Detect which cell encompasses the target text, then output its [x, y] center coordinate. 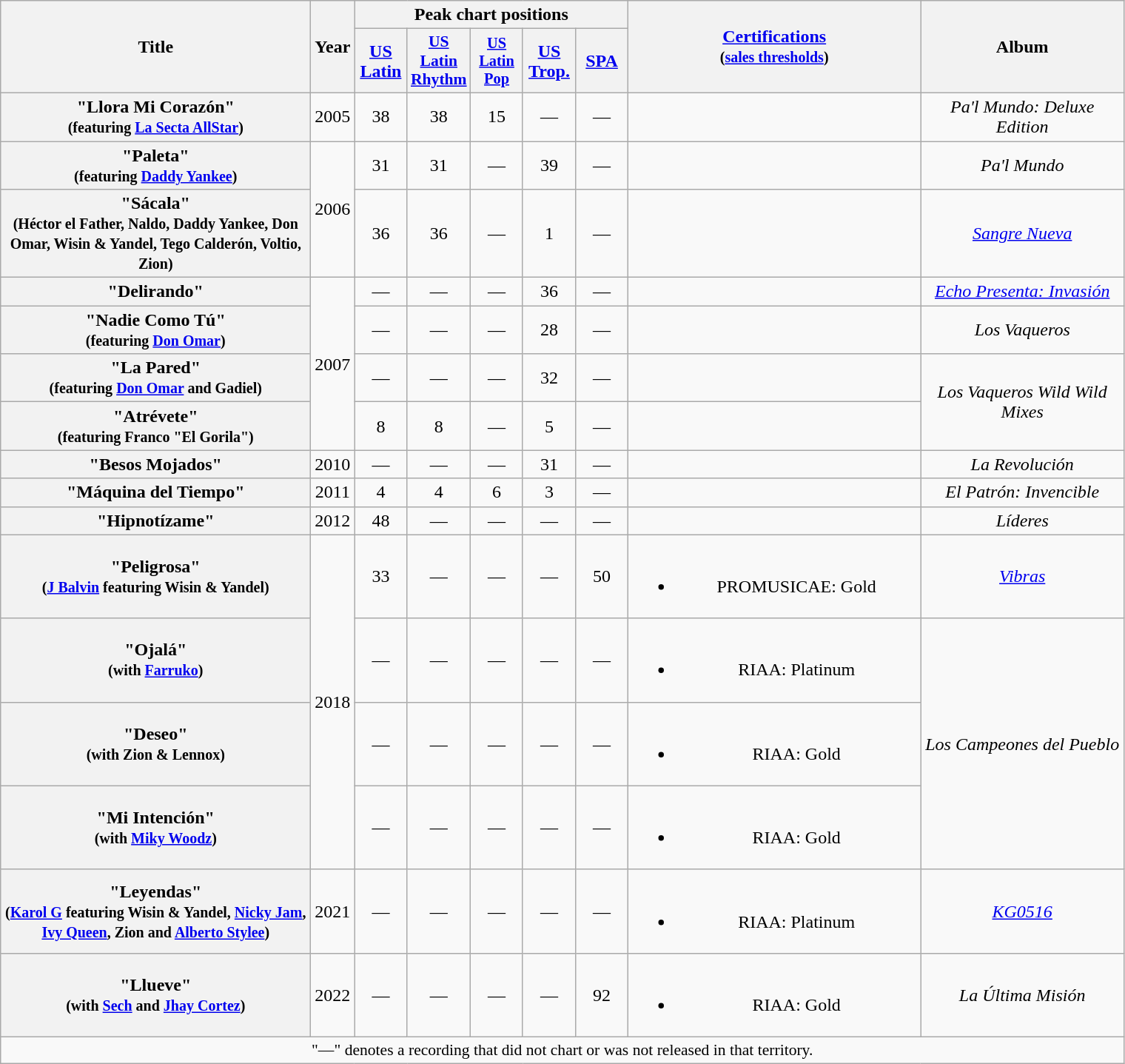
Los Campeones del Pueblo [1023, 743]
"Leyendas"(Karol G featuring Wisin & Yandel, Nicky Jam, Ivy Queen, Zion and Alberto Stylee) [155, 911]
SPA [602, 61]
La Revolución [1023, 464]
2021 [333, 911]
"Atrévete" (featuring Franco "El Gorila") [155, 426]
"Besos Mojados" [155, 464]
PROMUSICAE: Gold [774, 576]
Los Vaqueros Wild Wild Mixes [1023, 402]
2018 [333, 702]
USTrop. [549, 61]
28 [549, 330]
2011 [333, 492]
2006 [333, 209]
32 [549, 378]
Certifications(sales thresholds) [774, 47]
Echo Presenta: Invasión [1023, 292]
"Ojalá"(with Farruko) [155, 660]
"Nadie Como Tú" (featuring Don Omar) [155, 330]
Líderes [1023, 521]
US LatinPop [497, 61]
Album [1023, 47]
2022 [333, 995]
Peak chart positions [491, 15]
33 [380, 576]
US Latin Rhythm [439, 61]
Pa'l Mundo [1023, 164]
3 [549, 492]
Sangre Nueva [1023, 234]
"Mi Intención"(with Miky Woodz) [155, 828]
92 [602, 995]
"Peligrosa"(J Balvin featuring Wisin & Yandel) [155, 576]
"Sácala" (Héctor el Father, Naldo, Daddy Yankee, Don Omar, Wisin & Yandel, Tego Calderón, Voltio, Zion) [155, 234]
"Delirando" [155, 292]
Pa'l Mundo: Deluxe Edition [1023, 117]
"Máquina del Tiempo" [155, 492]
2005 [333, 117]
50 [602, 576]
"Hipnotízame" [155, 521]
Title [155, 47]
Los Vaqueros [1023, 330]
1 [549, 234]
USLatin [380, 61]
El Patrón: Invencible [1023, 492]
6 [497, 492]
48 [380, 521]
2007 [333, 364]
Year [333, 47]
"La Pared" (featuring Don Omar and Gadiel) [155, 378]
"—" denotes a recording that did not chart or was not released in that territory. [562, 1050]
"Deseo"(with Zion & Lennox) [155, 743]
"Paleta" (featuring Daddy Yankee) [155, 164]
39 [549, 164]
La Última Misión [1023, 995]
Vibras [1023, 576]
15 [497, 117]
2010 [333, 464]
5 [549, 426]
2012 [333, 521]
"Llueve"(with Sech and Jhay Cortez) [155, 995]
"Llora Mi Corazón" (featuring La Secta AllStar) [155, 117]
KG0516 [1023, 911]
